Find where the given text appears and provide that cell's center as (x, y) coordinate. 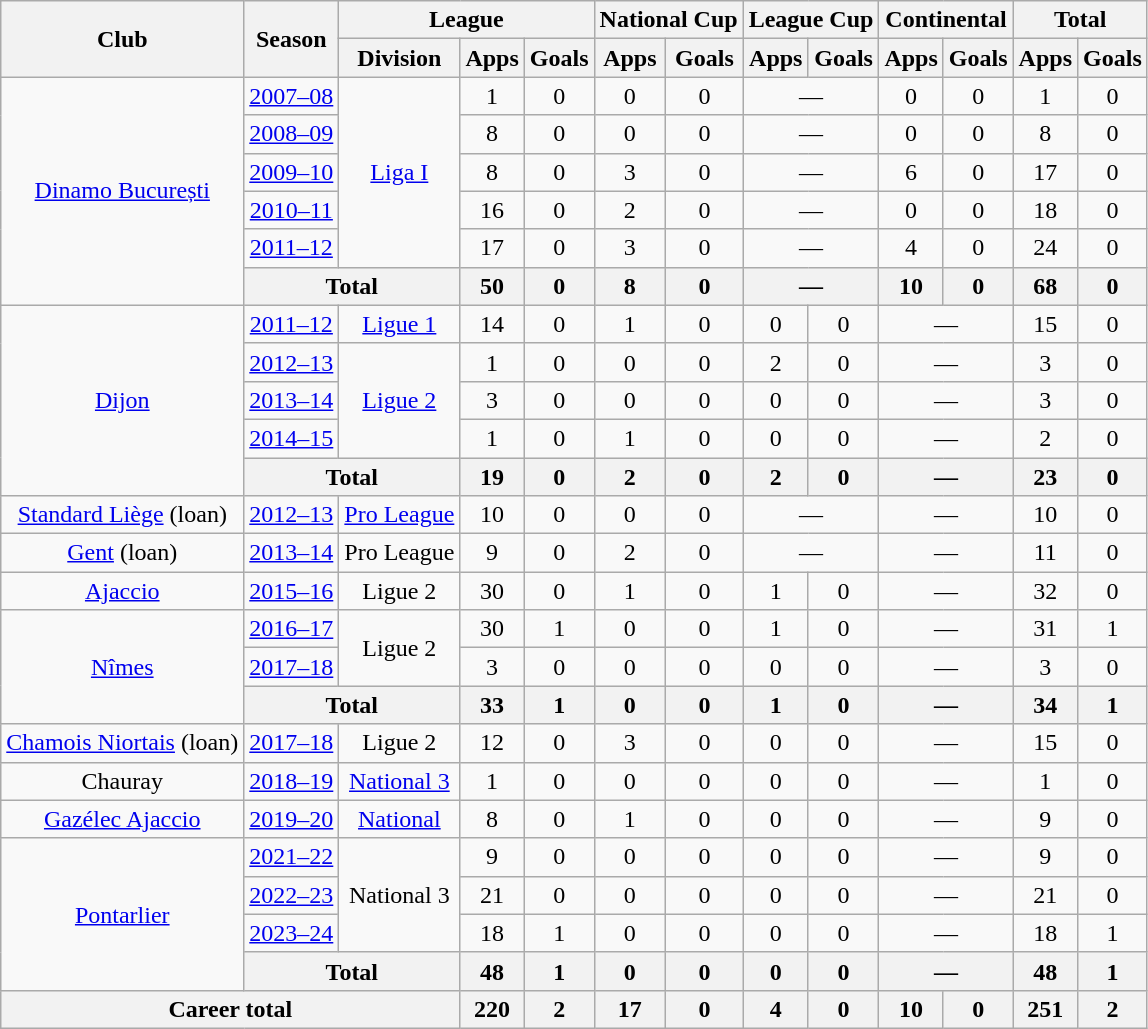
68 (1045, 286)
2014–15 (292, 438)
Club (122, 39)
Gazélec Ajaccio (122, 819)
24 (1045, 248)
National (400, 819)
31 (1045, 629)
23 (1045, 477)
2009–10 (292, 172)
Season (292, 39)
14 (492, 324)
Ajaccio (122, 591)
Continental (946, 20)
50 (492, 286)
2007–08 (292, 96)
2016–17 (292, 629)
12 (492, 743)
Dinamo București (122, 191)
34 (1045, 705)
League Cup (811, 20)
2018–19 (292, 781)
2015–16 (292, 591)
220 (492, 1009)
16 (492, 210)
2021–22 (292, 857)
League (466, 20)
2022–23 (292, 895)
33 (492, 705)
Gent (loan) (122, 553)
2019–20 (292, 819)
32 (1045, 591)
Standard Liège (loan) (122, 515)
Dijon (122, 400)
National Cup (668, 20)
Pontarlier (122, 914)
Liga I (400, 172)
Chauray (122, 781)
6 (911, 172)
Nîmes (122, 667)
Career total (230, 1009)
2023–24 (292, 933)
Ligue 1 (400, 324)
11 (1045, 553)
2010–11 (292, 210)
19 (492, 477)
2008–09 (292, 134)
Chamois Niortais (loan) (122, 743)
251 (1045, 1009)
Division (400, 58)
